Pinpoint the cell where the given text exists, returning its (x, y) midpoint coordinate. 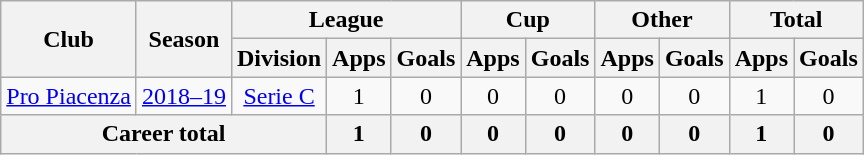
Division (278, 58)
2018–19 (184, 96)
Season (184, 39)
Club (69, 39)
Serie C (278, 96)
League (346, 20)
Career total (164, 134)
Total (796, 20)
Other (662, 20)
Cup (528, 20)
Pro Piacenza (69, 96)
